Extract the [X, Y] coordinate from the center of the cell holding the provided text.  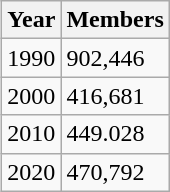
1990 [32, 58]
Year [32, 20]
449.028 [115, 134]
902,446 [115, 58]
470,792 [115, 172]
2020 [32, 172]
Members [115, 20]
2010 [32, 134]
416,681 [115, 96]
2000 [32, 96]
